Pinpoint the cell where the given text exists, returning its [X, Y] midpoint coordinate. 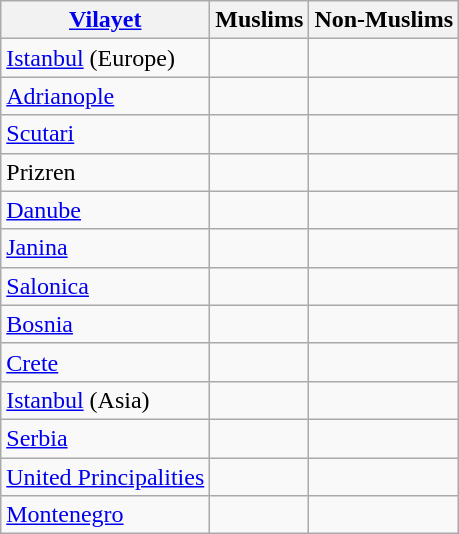
Istanbul (Europe) [106, 58]
Scutari [106, 134]
Non-Muslims [384, 20]
Bosnia [106, 324]
Serbia [106, 438]
Prizren [106, 172]
Danube [106, 210]
Montenegro [106, 515]
Crete [106, 362]
Vilayet [106, 20]
Adrianople [106, 96]
Muslims [260, 20]
Janina [106, 248]
Salonica [106, 286]
United Principalities [106, 477]
Istanbul (Asia) [106, 400]
